Detect which cell encompasses the target text, then output its (x, y) center coordinate. 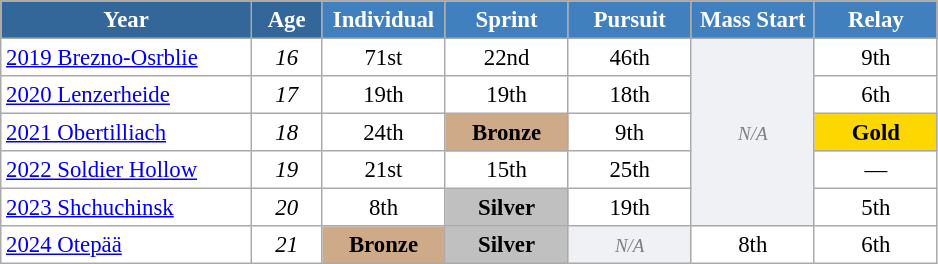
Sprint (506, 20)
24th (384, 133)
Gold (876, 133)
2022 Soldier Hollow (126, 170)
2024 Otepää (126, 245)
Relay (876, 20)
25th (630, 170)
46th (630, 58)
20 (286, 208)
Year (126, 20)
Pursuit (630, 20)
— (876, 170)
2020 Lenzerheide (126, 95)
19 (286, 170)
5th (876, 208)
71st (384, 58)
Individual (384, 20)
Mass Start (752, 20)
18 (286, 133)
15th (506, 170)
17 (286, 95)
2021 Obertilliach (126, 133)
22nd (506, 58)
16 (286, 58)
Age (286, 20)
21st (384, 170)
21 (286, 245)
2019 Brezno-Osrblie (126, 58)
18th (630, 95)
2023 Shchuchinsk (126, 208)
